Provide the [x, y] coordinate of the cell's center where the given text is located.  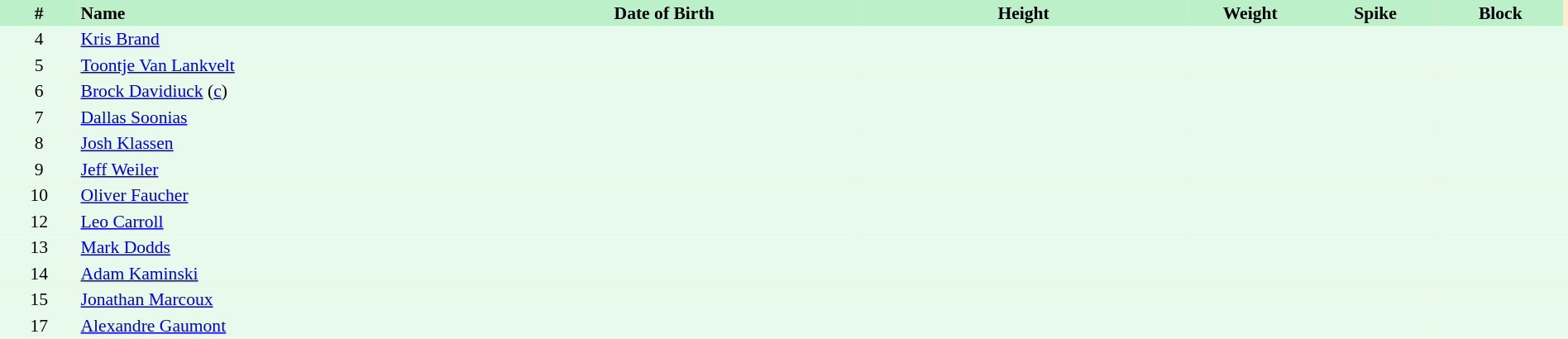
13 [39, 248]
Block [1500, 13]
7 [39, 117]
9 [39, 169]
Brock Davidiuck (c) [273, 91]
17 [39, 326]
Height [1024, 13]
Alexandre Gaumont [273, 326]
Weight [1250, 13]
Adam Kaminski [273, 274]
Spike [1374, 13]
Mark Dodds [273, 248]
Date of Birth [664, 13]
12 [39, 222]
14 [39, 274]
Jeff Weiler [273, 169]
# [39, 13]
6 [39, 91]
4 [39, 40]
Josh Klassen [273, 144]
10 [39, 195]
5 [39, 65]
Jonathan Marcoux [273, 299]
Name [273, 13]
8 [39, 144]
Oliver Faucher [273, 195]
Dallas Soonias [273, 117]
15 [39, 299]
Leo Carroll [273, 222]
Toontje Van Lankvelt [273, 65]
Kris Brand [273, 40]
